Determine the (x, y) coordinate at the center of the cell enclosing the given text.  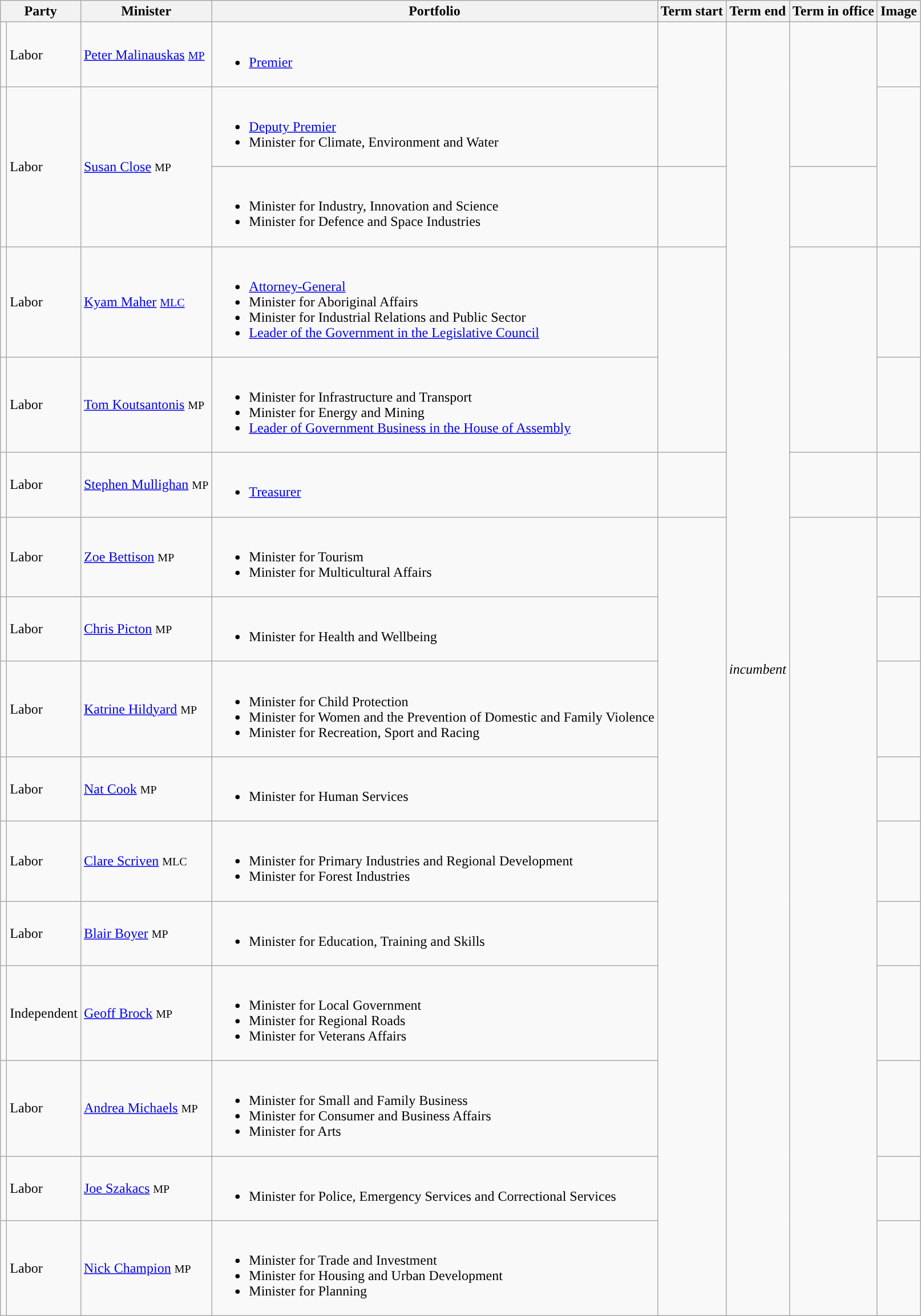
Andrea Michaels MP (146, 1109)
Attorney-GeneralMinister for Aboriginal AffairsMinister for Industrial Relations and Public SectorLeader of the Government in the Legislative Council (435, 302)
Susan Close MP (146, 167)
Geoff Brock MP (146, 1013)
incumbent (758, 669)
Term end (758, 11)
Minister (146, 11)
Minister for Trade and InvestmentMinister for Housing and Urban DevelopmentMinister for Planning (435, 1269)
Term in office (833, 11)
Deputy PremierMinister for Climate, Environment and Water (435, 127)
Minister for TourismMinister for Multicultural Affairs (435, 557)
Minister for Health and Wellbeing (435, 629)
Kyam Maher MLC (146, 302)
Minister for Child ProtectionMinister for Women and the Prevention of Domestic and Family ViolenceMinister for Recreation, Sport and Racing (435, 708)
Minister for Human Services (435, 788)
Tom Koutsantonis MP (146, 405)
Minister for Industry, Innovation and ScienceMinister for Defence and Space Industries (435, 206)
Nat Cook MP (146, 788)
Minister for Small and Family BusinessMinister for Consumer and Business AffairsMinister for Arts (435, 1109)
Peter Malinauskas MP (146, 55)
Zoe Bettison MP (146, 557)
Nick Champion MP (146, 1269)
Minister for Infrastructure and TransportMinister for Energy and MiningLeader of Government Business in the House of Assembly (435, 405)
Image (898, 11)
Premier (435, 55)
Chris Picton MP (146, 629)
Party (41, 11)
Blair Boyer MP (146, 933)
Stephen Mullighan MP (146, 485)
Minister for Local GovernmentMinister for Regional RoadsMinister for Veterans Affairs (435, 1013)
Minister for Primary Industries and Regional DevelopmentMinister for Forest Industries (435, 861)
Joe Szakacs MP (146, 1189)
Minister for Police, Emergency Services and Correctional Services (435, 1189)
Treasurer (435, 485)
Independent (44, 1013)
Clare Scriven MLC (146, 861)
Minister for Education, Training and Skills (435, 933)
Term start (692, 11)
Portfolio (435, 11)
Katrine Hildyard MP (146, 708)
